Locate the cell with the specified text and output its [X, Y] center coordinate. 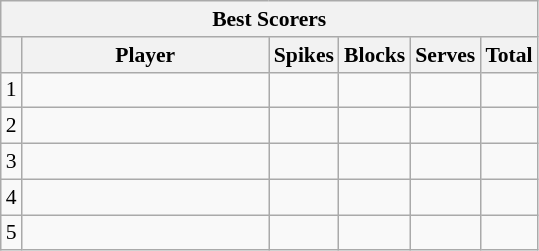
5 [12, 233]
4 [12, 197]
3 [12, 162]
1 [12, 90]
2 [12, 126]
Spikes [304, 55]
Serves [445, 55]
Blocks [374, 55]
Player [146, 55]
Best Scorers [270, 19]
Total [508, 55]
